Determine the (x, y) coordinate at the center of the cell enclosing the given text.  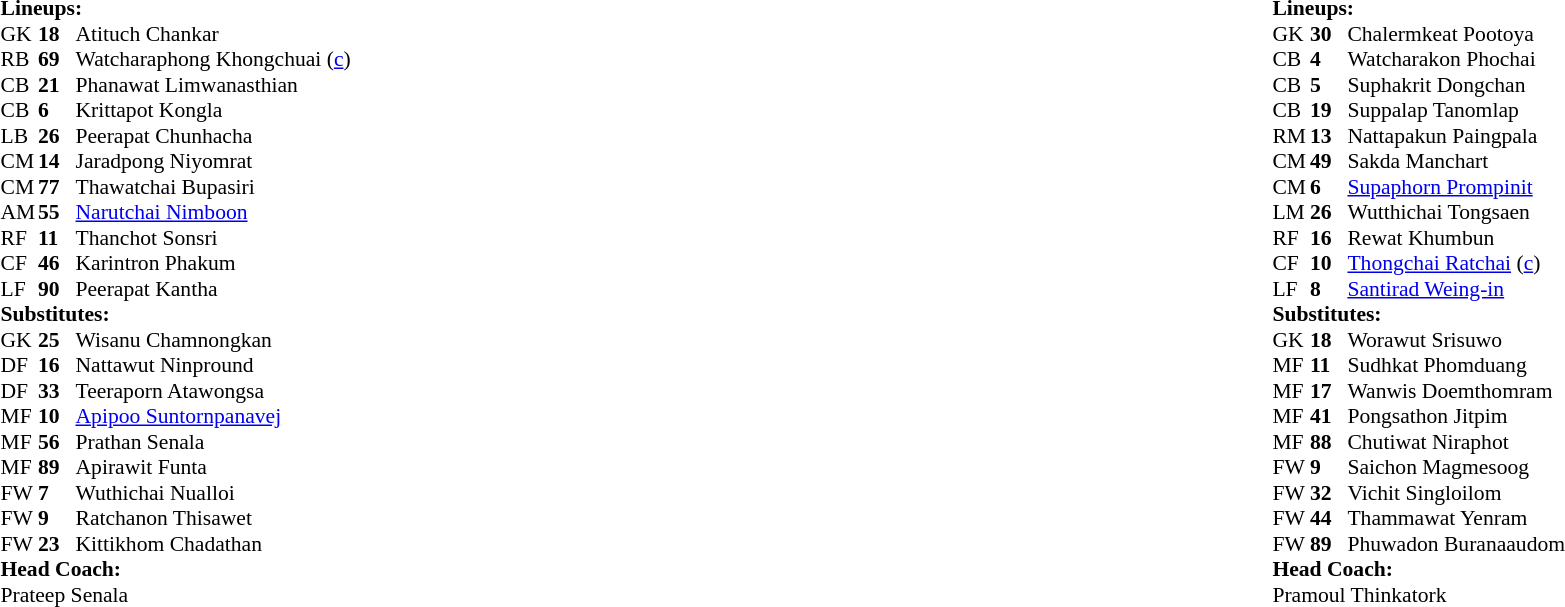
30 (1329, 34)
Sakda Manchart (1456, 161)
Wutthichai Tongsaen (1456, 213)
Apipoo Suntornpanavej (214, 417)
32 (1329, 493)
88 (1329, 442)
Krittapot Kongla (214, 111)
8 (1329, 289)
Wanwis Doemthomram (1456, 391)
AM (19, 213)
Nattawut Ninpround (214, 365)
Suphakrit Dongchan (1456, 85)
77 (57, 187)
7 (57, 493)
41 (1329, 417)
Wuthichai Nualloi (214, 493)
Wisanu Chamnongkan (214, 340)
Thawatchai Bupasiri (214, 187)
Teeraporn Atawongsa (214, 391)
Vichit Singloilom (1456, 493)
Phanawat Limwanasthian (214, 85)
33 (57, 391)
Narutchai Nimboon (214, 213)
Phuwadon Buranaaudom (1456, 544)
25 (57, 340)
23 (57, 544)
55 (57, 213)
Thammawat Yenram (1456, 519)
Rewat Khumbun (1456, 238)
Thanchot Sonsri (214, 238)
Peerapat Kantha (214, 289)
Pongsathon Jitpim (1456, 417)
LB (19, 136)
Jaradpong Niyomrat (214, 161)
21 (57, 85)
Watcharakon Phochai (1456, 59)
56 (57, 442)
Supaphorn Prompinit (1456, 187)
44 (1329, 519)
90 (57, 289)
49 (1329, 161)
5 (1329, 85)
Suppalap Tanomlap (1456, 111)
Ratchanon Thisawet (214, 519)
Sudhkat Phomduang (1456, 365)
Watcharaphong Khongchuai (c) (214, 59)
14 (57, 161)
RM (1291, 136)
Prathan Senala (214, 442)
Chutiwat Niraphot (1456, 442)
RB (19, 59)
19 (1329, 111)
LM (1291, 213)
Saichon Magmesoog (1456, 467)
69 (57, 59)
Peerapat Chunhacha (214, 136)
17 (1329, 391)
Santirad Weing-in (1456, 289)
Kittikhom Chadathan (214, 544)
Karintron Phakum (214, 263)
13 (1329, 136)
Worawut Srisuwo (1456, 340)
Atituch Chankar (214, 34)
46 (57, 263)
Chalermkeat Pootoya (1456, 34)
Thongchai Ratchai (c) (1456, 263)
Apirawit Funta (214, 467)
Nattapakun Paingpala (1456, 136)
4 (1329, 59)
